Capture the cell that displays the provided text and extract its [X, Y] central coordinate. 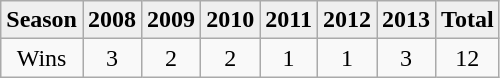
2013 [406, 20]
Season [42, 20]
2008 [112, 20]
12 [468, 58]
2011 [289, 20]
Total [468, 20]
2009 [172, 20]
Wins [42, 58]
2010 [230, 20]
2012 [346, 20]
